Return the [X, Y] coordinate for the center point of the cell that contains the specified text.  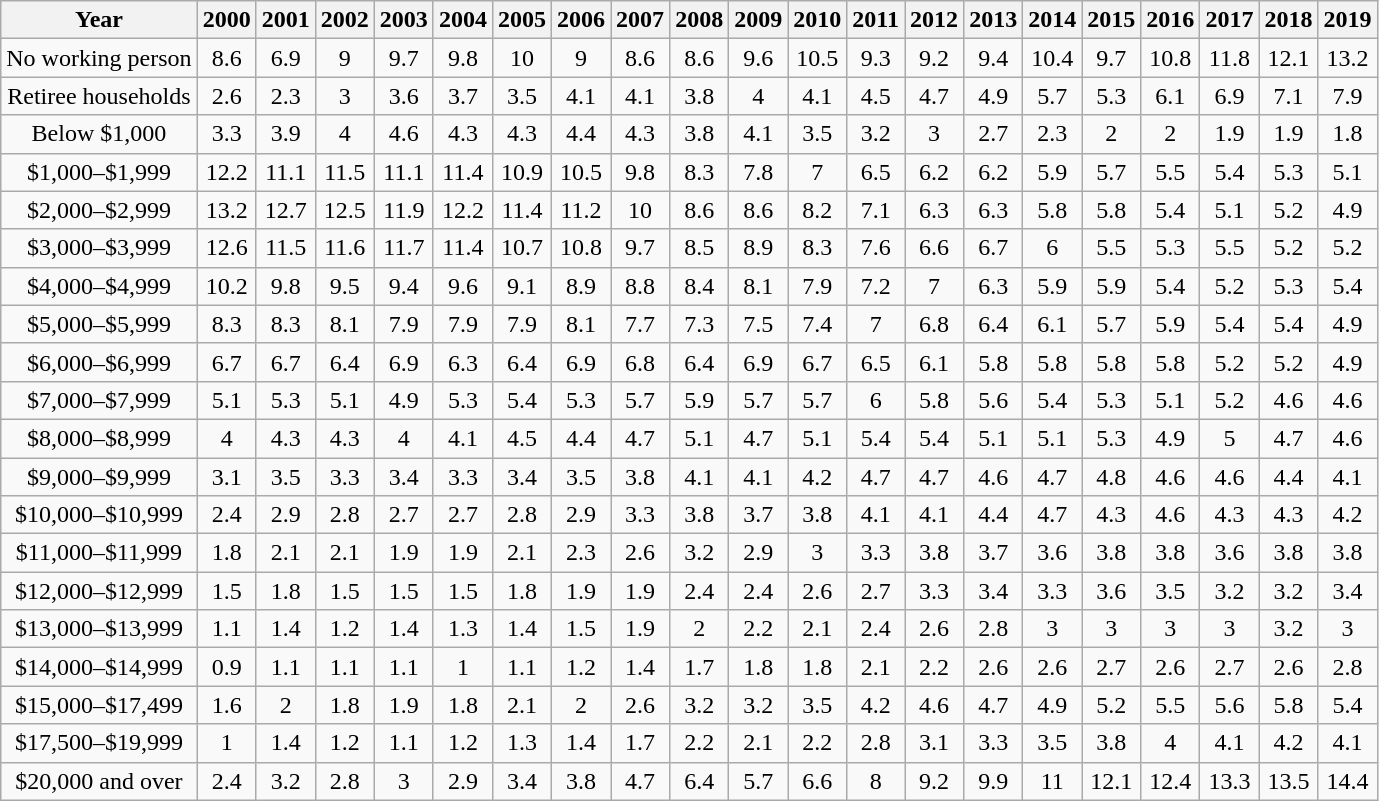
2002 [344, 20]
$11,000–$11,999 [99, 553]
2017 [1230, 20]
2019 [1348, 20]
12.7 [286, 210]
No working person [99, 58]
14.4 [1348, 781]
8.4 [700, 286]
$14,000–$14,999 [99, 667]
Retiree households [99, 96]
9.9 [994, 781]
$2,000–$2,999 [99, 210]
$3,000–$3,999 [99, 248]
$17,500–$19,999 [99, 743]
2010 [818, 20]
2000 [226, 20]
2018 [1288, 20]
$20,000 and over [99, 781]
Year [99, 20]
8.2 [818, 210]
$10,000–$10,999 [99, 515]
11.8 [1230, 58]
7.3 [700, 324]
12.5 [344, 210]
2007 [640, 20]
10.7 [522, 248]
$8,000–$8,999 [99, 438]
$12,000–$12,999 [99, 591]
9.3 [876, 58]
7.2 [876, 286]
0.9 [226, 667]
Below $1,000 [99, 134]
2012 [934, 20]
$13,000–$13,999 [99, 629]
11 [1052, 781]
2008 [700, 20]
2011 [876, 20]
$6,000–$6,999 [99, 362]
13.5 [1288, 781]
2016 [1170, 20]
12.6 [226, 248]
2009 [758, 20]
2014 [1052, 20]
7.6 [876, 248]
$1,000–$1,999 [99, 172]
4.8 [1112, 477]
13.3 [1230, 781]
7.8 [758, 172]
10.4 [1052, 58]
7.5 [758, 324]
1.6 [226, 705]
2003 [404, 20]
2015 [1112, 20]
7.4 [818, 324]
$9,000–$9,999 [99, 477]
11.7 [404, 248]
$5,000–$5,999 [99, 324]
8.8 [640, 286]
2006 [582, 20]
$15,000–$17,499 [99, 705]
9.5 [344, 286]
2001 [286, 20]
2005 [522, 20]
9.1 [522, 286]
3.9 [286, 134]
8 [876, 781]
2013 [994, 20]
5 [1230, 438]
$4,000–$4,999 [99, 286]
2004 [462, 20]
11.2 [582, 210]
10.9 [522, 172]
11.6 [344, 248]
8.5 [700, 248]
7.7 [640, 324]
11.9 [404, 210]
10.2 [226, 286]
$7,000–$7,999 [99, 400]
12.4 [1170, 781]
